From the cell containing the given text, extract its center point as [x, y] coordinate. 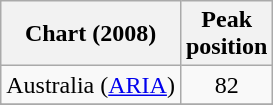
Chart (2008) [91, 34]
Australia (ARIA) [91, 85]
Peakposition [226, 34]
82 [226, 85]
